Return [X, Y] of the center of cell containing provided text 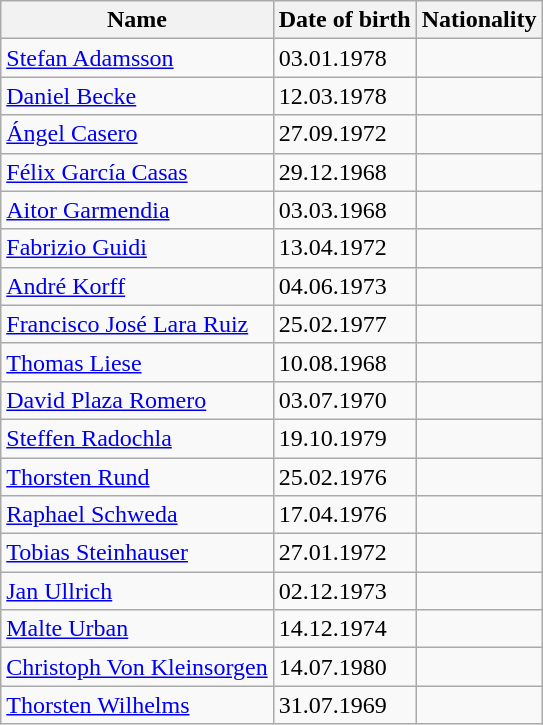
12.03.1978 [344, 96]
03.03.1968 [344, 210]
14.07.1980 [344, 667]
13.04.1972 [344, 248]
Nationality [479, 20]
Francisco José Lara Ruiz [137, 324]
17.04.1976 [344, 515]
19.10.1979 [344, 438]
29.12.1968 [344, 172]
Thomas Liese [137, 362]
25.02.1977 [344, 324]
Ángel Casero [137, 134]
31.07.1969 [344, 705]
14.12.1974 [344, 629]
Steffen Radochla [137, 438]
03.01.1978 [344, 58]
André Korff [137, 286]
Stefan Adamsson [137, 58]
03.07.1970 [344, 400]
David Plaza Romero [137, 400]
Jan Ullrich [137, 591]
Félix García Casas [137, 172]
27.01.1972 [344, 553]
Thorsten Rund [137, 477]
27.09.1972 [344, 134]
Tobias Steinhauser [137, 553]
04.06.1973 [344, 286]
Raphael Schweda [137, 515]
10.08.1968 [344, 362]
02.12.1973 [344, 591]
Aitor Garmendia [137, 210]
Christoph Von Kleinsorgen [137, 667]
Daniel Becke [137, 96]
Thorsten Wilhelms [137, 705]
Fabrizio Guidi [137, 248]
Date of birth [344, 20]
Malte Urban [137, 629]
Name [137, 20]
25.02.1976 [344, 477]
